Extract the (x, y) coordinate from the center of the cell holding the provided text.  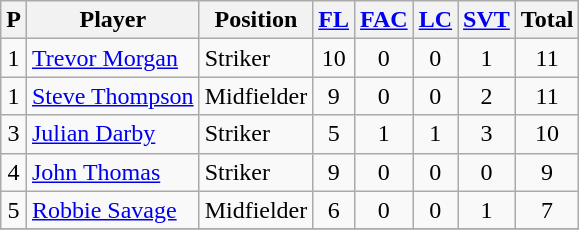
Julian Darby (112, 134)
2 (487, 96)
John Thomas (112, 172)
Position (256, 20)
FL (334, 20)
Trevor Morgan (112, 58)
4 (14, 172)
7 (547, 210)
SVT (487, 20)
Steve Thompson (112, 96)
LC (435, 20)
FAC (384, 20)
6 (334, 210)
Player (112, 20)
Total (547, 20)
Robbie Savage (112, 210)
P (14, 20)
